Scan for the cell matching the given text and deliver its (X, Y) coordinate at center. 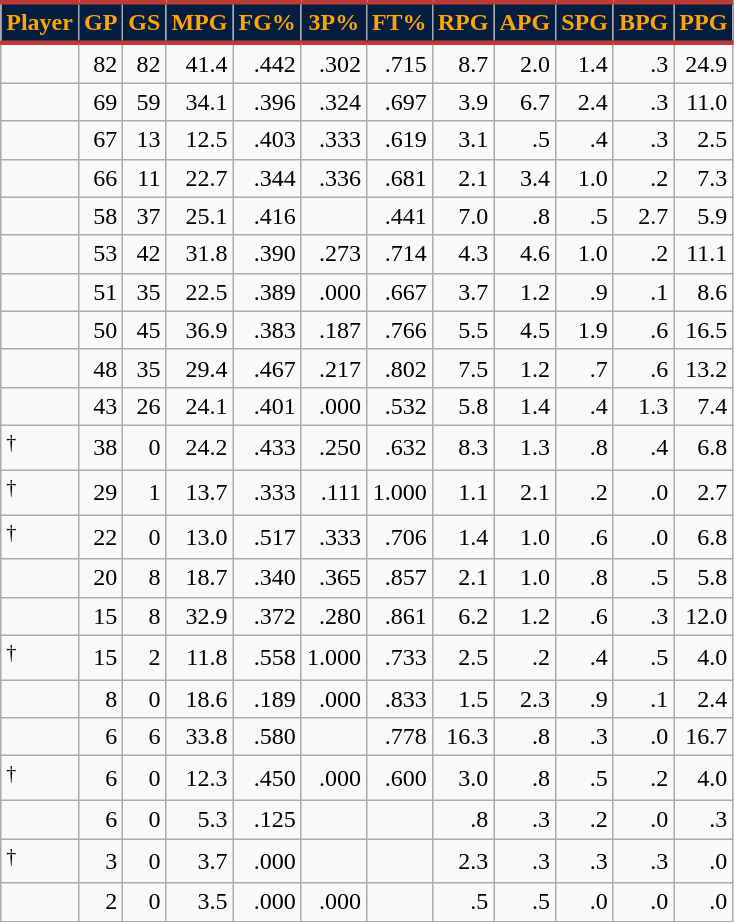
22.7 (200, 178)
8.6 (704, 292)
.833 (399, 699)
.250 (334, 448)
6.7 (525, 102)
.344 (267, 178)
.396 (267, 102)
20 (100, 578)
48 (100, 368)
.403 (267, 140)
.273 (334, 254)
5.9 (704, 216)
22 (100, 538)
25.1 (200, 216)
1 (144, 492)
.372 (267, 616)
7.3 (704, 178)
.580 (267, 737)
.600 (399, 778)
3.1 (463, 140)
51 (100, 292)
11.1 (704, 254)
7.4 (704, 406)
66 (100, 178)
.217 (334, 368)
.714 (399, 254)
GP (100, 22)
8.3 (463, 448)
1.9 (585, 330)
58 (100, 216)
1.1 (463, 492)
FG% (267, 22)
.401 (267, 406)
FT% (399, 22)
.336 (334, 178)
29.4 (200, 368)
.365 (334, 578)
.302 (334, 63)
16.5 (704, 330)
SPG (585, 22)
7.5 (463, 368)
12.0 (704, 616)
29 (100, 492)
45 (144, 330)
11.8 (200, 658)
34.1 (200, 102)
67 (100, 140)
.383 (267, 330)
37 (144, 216)
.632 (399, 448)
4.3 (463, 254)
BPG (643, 22)
.441 (399, 216)
24.2 (200, 448)
24.1 (200, 406)
4.5 (525, 330)
RPG (463, 22)
.697 (399, 102)
33.8 (200, 737)
.433 (267, 448)
.187 (334, 330)
.715 (399, 63)
.733 (399, 658)
APG (525, 22)
.558 (267, 658)
.189 (267, 699)
5.3 (200, 819)
69 (100, 102)
.517 (267, 538)
22.5 (200, 292)
.766 (399, 330)
.706 (399, 538)
13.0 (200, 538)
18.6 (200, 699)
18.7 (200, 578)
59 (144, 102)
3.5 (200, 902)
7.0 (463, 216)
43 (100, 406)
3P% (334, 22)
.7 (585, 368)
.111 (334, 492)
2.0 (525, 63)
.532 (399, 406)
.280 (334, 616)
.619 (399, 140)
50 (100, 330)
4.6 (525, 254)
.681 (399, 178)
32.9 (200, 616)
13.7 (200, 492)
PPG (704, 22)
16.3 (463, 737)
5.5 (463, 330)
3.4 (525, 178)
.802 (399, 368)
.390 (267, 254)
13 (144, 140)
Player (40, 22)
.442 (267, 63)
36.9 (200, 330)
13.2 (704, 368)
42 (144, 254)
MPG (200, 22)
12.5 (200, 140)
.667 (399, 292)
.389 (267, 292)
.467 (267, 368)
11.0 (704, 102)
.340 (267, 578)
6.2 (463, 616)
.857 (399, 578)
8.7 (463, 63)
.125 (267, 819)
3 (100, 862)
12.3 (200, 778)
16.7 (704, 737)
26 (144, 406)
.778 (399, 737)
.861 (399, 616)
31.8 (200, 254)
1.5 (463, 699)
3.9 (463, 102)
GS (144, 22)
38 (100, 448)
.416 (267, 216)
24.9 (704, 63)
3.0 (463, 778)
41.4 (200, 63)
53 (100, 254)
.324 (334, 102)
.450 (267, 778)
11 (144, 178)
